Scan for the cell matching the given text and deliver its (X, Y) coordinate at center. 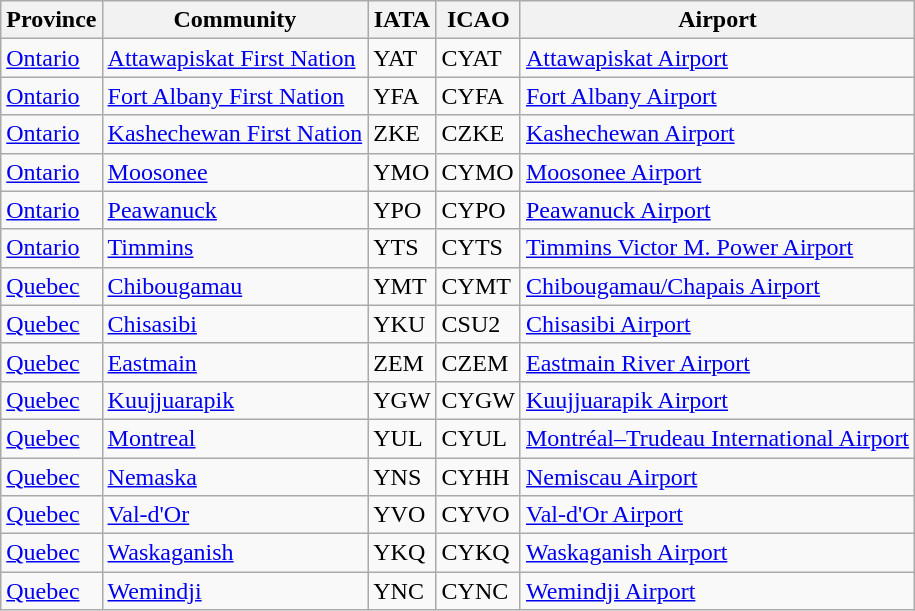
CYAT (478, 58)
YNC (402, 591)
CYVO (478, 515)
Province (52, 20)
YVO (402, 515)
Val-d'Or Airport (717, 515)
Chibougamau (235, 286)
Kashechewan Airport (717, 134)
Wemindji Airport (717, 591)
Moosonee (235, 172)
Moosonee Airport (717, 172)
Timmins (235, 248)
CZKE (478, 134)
Peawanuck Airport (717, 210)
Fort Albany First Nation (235, 96)
Chisasibi (235, 324)
Chisasibi Airport (717, 324)
CYKQ (478, 553)
Montréal–Trudeau International Airport (717, 438)
YAT (402, 58)
CYFA (478, 96)
Nemiscau Airport (717, 477)
Waskaganish (235, 553)
Airport (717, 20)
YFA (402, 96)
CYMO (478, 172)
CYMT (478, 286)
CYHH (478, 477)
Fort Albany Airport (717, 96)
Kashechewan First Nation (235, 134)
Nemaska (235, 477)
YTS (402, 248)
YKU (402, 324)
Peawanuck (235, 210)
Eastmain River Airport (717, 362)
ICAO (478, 20)
Wemindji (235, 591)
YKQ (402, 553)
Montreal (235, 438)
CSU2 (478, 324)
CZEM (478, 362)
Val-d'Or (235, 515)
Kuujjuarapik Airport (717, 400)
YGW (402, 400)
CYPO (478, 210)
YUL (402, 438)
Eastmain (235, 362)
Attawapiskat First Nation (235, 58)
YMT (402, 286)
YNS (402, 477)
Timmins Victor M. Power Airport (717, 248)
Kuujjuarapik (235, 400)
ZKE (402, 134)
CYTS (478, 248)
Chibougamau/Chapais Airport (717, 286)
ZEM (402, 362)
CYGW (478, 400)
Community (235, 20)
Attawapiskat Airport (717, 58)
CYUL (478, 438)
YPO (402, 210)
YMO (402, 172)
Waskaganish Airport (717, 553)
IATA (402, 20)
CYNC (478, 591)
